Scan for the cell matching the given text and deliver its [x, y] coordinate at center. 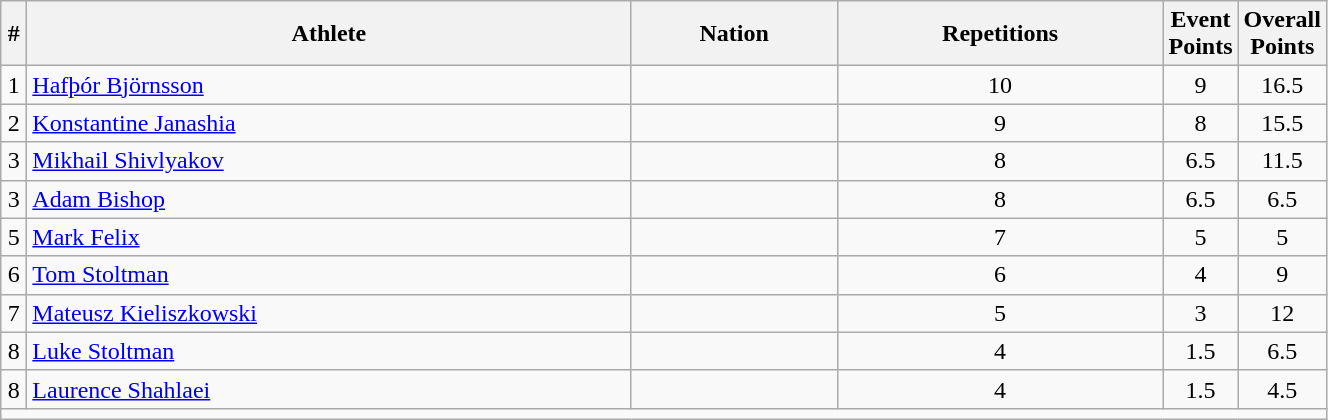
Konstantine Janashia [329, 123]
Nation [734, 34]
Mikhail Shivlyakov [329, 161]
1 [14, 85]
Event Points [1200, 34]
16.5 [1282, 85]
15.5 [1282, 123]
12 [1282, 313]
10 [1000, 85]
# [14, 34]
Tom Stoltman [329, 275]
Luke Stoltman [329, 351]
2 [14, 123]
4.5 [1282, 389]
Repetitions [1000, 34]
Overall Points [1282, 34]
Hafþór Björnsson [329, 85]
Athlete [329, 34]
11.5 [1282, 161]
Laurence Shahlaei [329, 389]
Mateusz Kieliszkowski [329, 313]
Adam Bishop [329, 199]
Mark Felix [329, 237]
